For the text-containing cell, return its midpoint in (x, y) coordinate format. 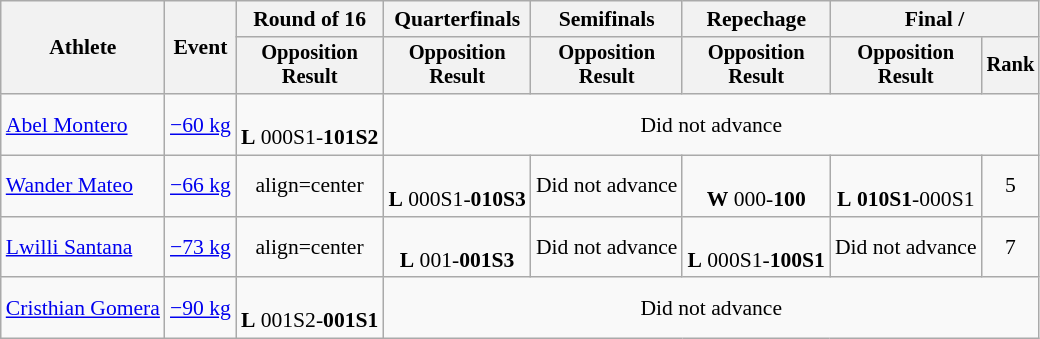
Rank (1011, 66)
Abel Montero (83, 124)
L 001-001S3 (457, 248)
Repechage (756, 19)
L 010S1-000S1 (906, 186)
L 000S1-100S1 (756, 248)
Athlete (83, 48)
Lwilli Santana (83, 248)
Semifinals (607, 19)
Cristhian Gomera (83, 308)
−73 kg (200, 248)
L 000S1-101S2 (310, 124)
Round of 16 (310, 19)
L 001S2-001S1 (310, 308)
7 (1011, 248)
5 (1011, 186)
W 000-100 (756, 186)
L 000S1-010S3 (457, 186)
−90 kg (200, 308)
Event (200, 48)
Final / (934, 19)
−60 kg (200, 124)
Wander Mateo (83, 186)
−66 kg (200, 186)
Quarterfinals (457, 19)
